Identify which cell holds the provided text, then report its (x, y) central coordinate. 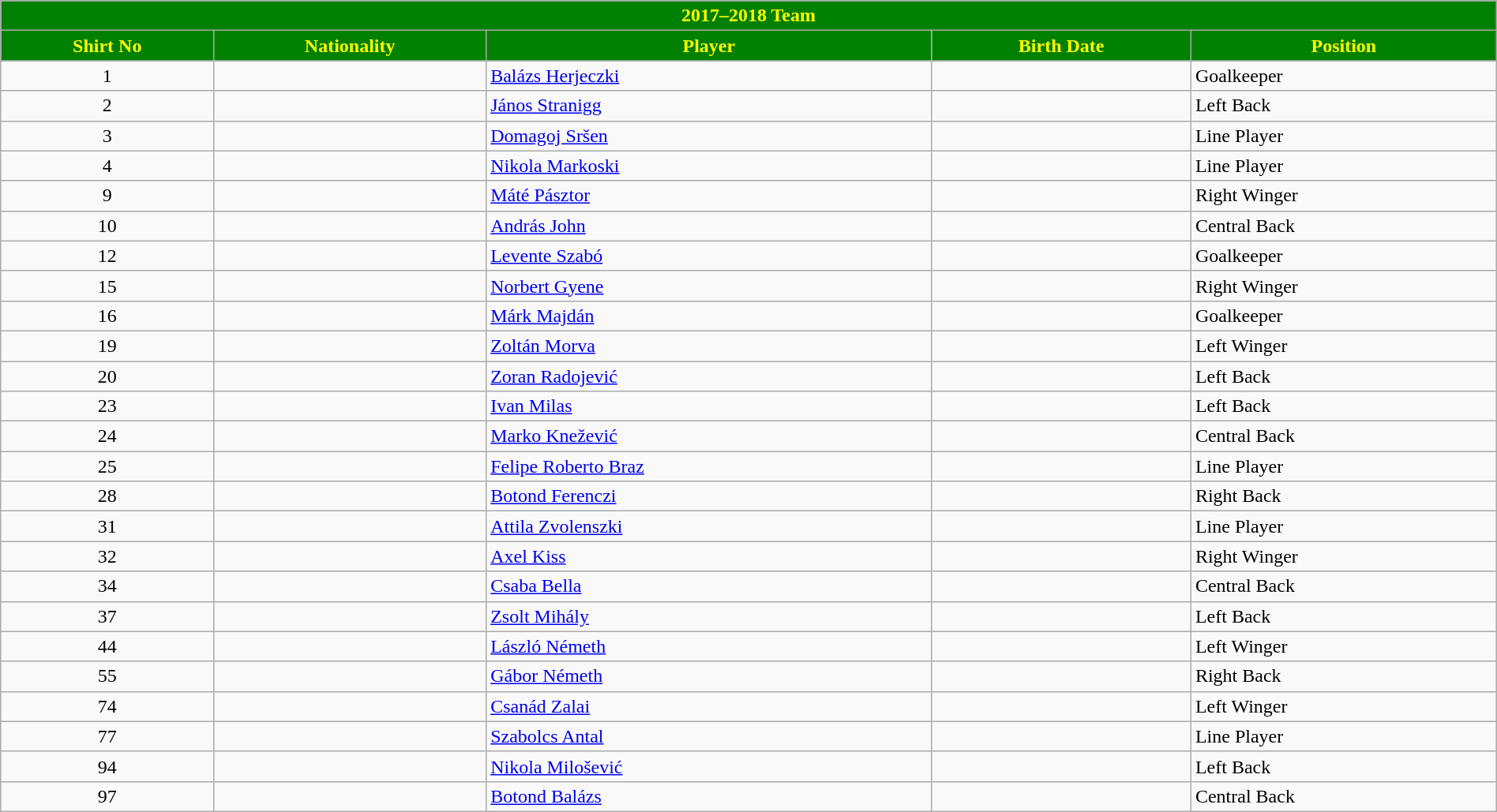
Player (709, 46)
2017–2018 Team (748, 16)
37 (107, 616)
16 (107, 316)
Ivan Milas (709, 406)
10 (107, 226)
Axel Kiss (709, 556)
Norbert Gyene (709, 286)
Felipe Roberto Braz (709, 466)
1 (107, 76)
János Stranigg (709, 106)
Márk Majdán (709, 316)
44 (107, 646)
Szabolcs Antal (709, 736)
Csaba Bella (709, 586)
Zoran Radojević (709, 376)
Nikola Milošević (709, 766)
Balázs Herjeczki (709, 76)
15 (107, 286)
Nationality (351, 46)
Csanád Zalai (709, 706)
Levente Szabó (709, 256)
Gábor Németh (709, 676)
55 (107, 676)
74 (107, 706)
Marko Knežević (709, 436)
12 (107, 256)
94 (107, 766)
Attila Zvolenszki (709, 526)
Birth Date (1061, 46)
24 (107, 436)
László Németh (709, 646)
97 (107, 796)
Botond Balázs (709, 796)
23 (107, 406)
Domagoj Sršen (709, 136)
31 (107, 526)
Position (1344, 46)
Máté Pásztor (709, 196)
20 (107, 376)
Shirt No (107, 46)
25 (107, 466)
77 (107, 736)
19 (107, 346)
Nikola Markoski (709, 166)
Zsolt Mihály (709, 616)
2 (107, 106)
4 (107, 166)
Zoltán Morva (709, 346)
9 (107, 196)
34 (107, 586)
András John (709, 226)
32 (107, 556)
3 (107, 136)
28 (107, 496)
Botond Ferenczi (709, 496)
